For the text-containing cell, return its midpoint in [X, Y] coordinate format. 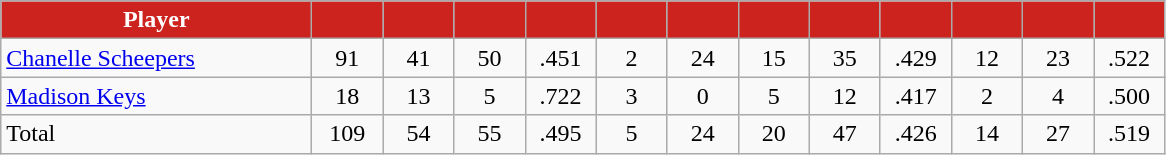
Total [156, 134]
3 [632, 96]
35 [844, 58]
.495 [560, 134]
50 [490, 58]
.417 [916, 96]
Chanelle Scheepers [156, 58]
23 [1058, 58]
.500 [1130, 96]
4 [1058, 96]
47 [844, 134]
14 [986, 134]
.451 [560, 58]
Player [156, 20]
41 [418, 58]
20 [774, 134]
55 [490, 134]
18 [348, 96]
109 [348, 134]
27 [1058, 134]
13 [418, 96]
.429 [916, 58]
91 [348, 58]
54 [418, 134]
.722 [560, 96]
15 [774, 58]
.426 [916, 134]
Madison Keys [156, 96]
.522 [1130, 58]
0 [702, 96]
.519 [1130, 134]
